Locate the cell with the specified text and output its [x, y] center coordinate. 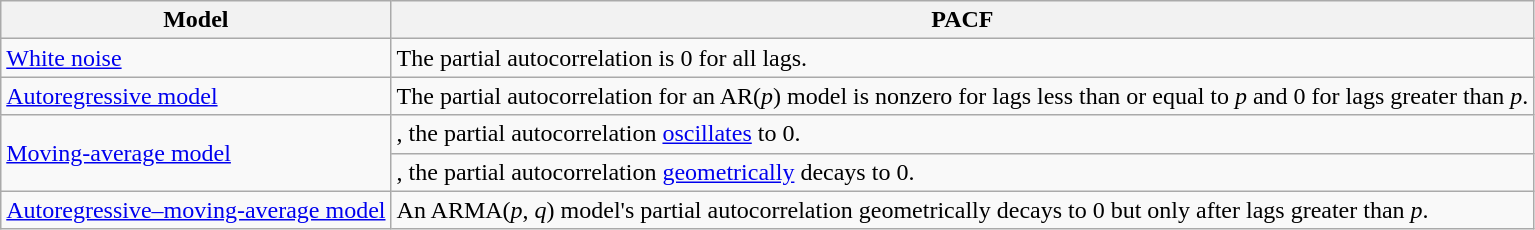
PACF [962, 20]
The partial autocorrelation for an AR(p) model is nonzero for lags less than or equal to p and 0 for lags greater than p. [962, 96]
, the partial autocorrelation geometrically decays to 0. [962, 172]
The partial autocorrelation is 0 for all lags. [962, 58]
Autoregressive–moving-average model [196, 210]
, the partial autocorrelation oscillates to 0. [962, 134]
Autoregressive model [196, 96]
Model [196, 20]
White noise [196, 58]
Moving-average model [196, 153]
An ARMA(p, q) model's partial autocorrelation geometrically decays to 0 but only after lags greater than p. [962, 210]
